Scan for the cell matching the given text and deliver its (X, Y) coordinate at center. 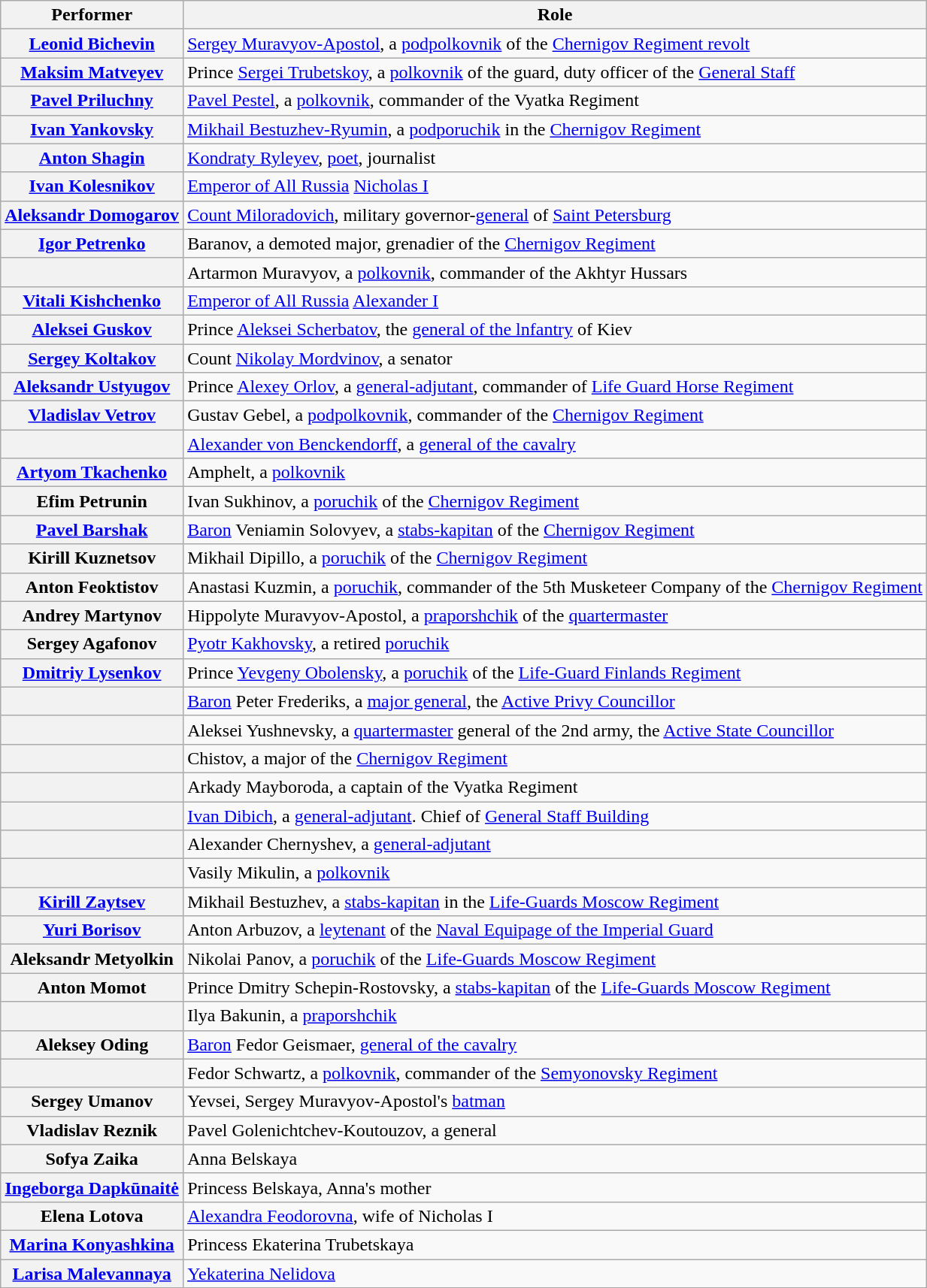
Yevsei, Sergey Muravyov-Apostol's batman (555, 1102)
Artyom Tkachenko (92, 473)
Princess Belskaya, Anna's mother (555, 1187)
Prince Yevgeny Obolensky, a poruchik of the Life-Guard Finlands Regiment (555, 673)
Vasily Mikulin, a polkovnik (555, 873)
Aleksandr Metyolkin (92, 959)
Anton Arbuzov, a leytenant of the Naval Equipage of the Imperial Guard (555, 930)
Baron Fedor Geismaer, general of the cavalry (555, 1045)
Performer (92, 15)
Emperor of All Russia Alexander I (555, 301)
Dmitriy Lysenkov (92, 673)
Prince Aleksei Scherbatov, the general of the lnfantry of Kiev (555, 329)
Ilya Bakunin, a praporshchik (555, 1016)
Ivan Kolesnikov (92, 186)
Kirill Zaytsev (92, 902)
Role (555, 15)
Alexander von Benckendorff, a general of the cavalry (555, 444)
Ivan Yankovsky (92, 129)
Alexander Chernyshev, a general-adjutant (555, 845)
Kirill Kuznetsov (92, 558)
Gustav Gebel, a podpolkovnik, commander of the Chernigov Regiment (555, 416)
Ivan Sukhinov, a poruchik of the Chernigov Regiment (555, 501)
Artarmon Muravyov, a polkovnik, commander of the Akhtyr Hussars (555, 272)
Aleksandr Domogarov (92, 215)
Aleksandr Ustyugov (92, 387)
Elena Lotova (92, 1216)
Anton Shagin (92, 158)
Count Nikolay Mordvinov, a senator (555, 358)
Pavel Barshak (92, 530)
Yekaterina Nelidova (555, 1274)
Ingeborga Dapkūnaitė (92, 1187)
Prince Dmitry Schepin-Rostovsky, a stabs-kapitan of the Life-Guards Moscow Regiment (555, 987)
Hippolyte Muravyov-Apostol, a praporshchik of the quartermaster (555, 615)
Efim Petrunin (92, 501)
Pavel Golenichtchev-Koutouzov, a general (555, 1130)
Baron Peter Frederiks, a major general, the Active Privy Councillor (555, 701)
Kondraty Ryleyev, poet, journalist (555, 158)
Sergey Umanov (92, 1102)
Maksim Matveyev (92, 72)
Aleksey Oding (92, 1045)
Vitali Kishchenko (92, 301)
Anton Feoktistov (92, 587)
Anna Belskaya (555, 1159)
Vladislav Reznik (92, 1130)
Sergey Agafonov (92, 644)
Sofya Zaika (92, 1159)
Prince Alexey Orlov, a general-adjutant, commander of Life Guard Horse Regiment (555, 387)
Fedor Schwartz, a polkovnik, commander of the Semyonovsky Regiment (555, 1073)
Mikhail Bestuzhev-Ryumin, a podporuchik in the Chernigov Regiment (555, 129)
Anastasi Kuzmin, a poruchik, commander of the 5th Musketeer Company of the Chernigov Regiment (555, 587)
Sergey Koltakov (92, 358)
Igor Petrenko (92, 243)
Andrey Martynov (92, 615)
Chistov, a major of the Chernigov Regiment (555, 758)
Marina Konyashkina (92, 1244)
Pavel Priluchny (92, 101)
Aleksei Guskov (92, 329)
Leonid Bichevin (92, 44)
Sergey Muravyov-Apostol, a podpolkovnik of the Chernigov Regiment revolt (555, 44)
Nikolai Panov, a poruchik of the Life-Guards Moscow Regiment (555, 959)
Pyotr Kakhovsky, a retired poruchik (555, 644)
Alexandra Feodorovna, wife of Nicholas I (555, 1216)
Emperor of All Russia Nicholas I (555, 186)
Pavel Pestel, a polkovnik, commander of the Vyatka Regiment (555, 101)
Princess Ekaterina Trubetskaya (555, 1244)
Count Miloradovich, military governor-general of Saint Petersburg (555, 215)
Arkady Mayboroda, a captain of the Vyatka Regiment (555, 787)
Larisa Malevannaya (92, 1274)
Aleksei Yushnevsky, a quartermaster general of the 2nd army, the Active State Councillor (555, 730)
Baranov, a demoted major, grenadier of the Chernigov Regiment (555, 243)
Amphelt, a polkovnik (555, 473)
Vladislav Vetrov (92, 416)
Ivan Dibich, a general-adjutant. Chief of General Staff Building (555, 815)
Prince Sergei Trubetskoy, a polkovnik of the guard, duty officer of the General Staff (555, 72)
Mikhail Dipillo, a poruchik of the Chernigov Regiment (555, 558)
Yuri Borisov (92, 930)
Mikhail Bestuzhev, a stabs-kapitan in the Life-Guards Moscow Regiment (555, 902)
Anton Momot (92, 987)
Baron Veniamin Solovyev, a stabs-kapitan of the Chernigov Regiment (555, 530)
